Output the (X, Y) coordinate of the center of the cell containing the given text.  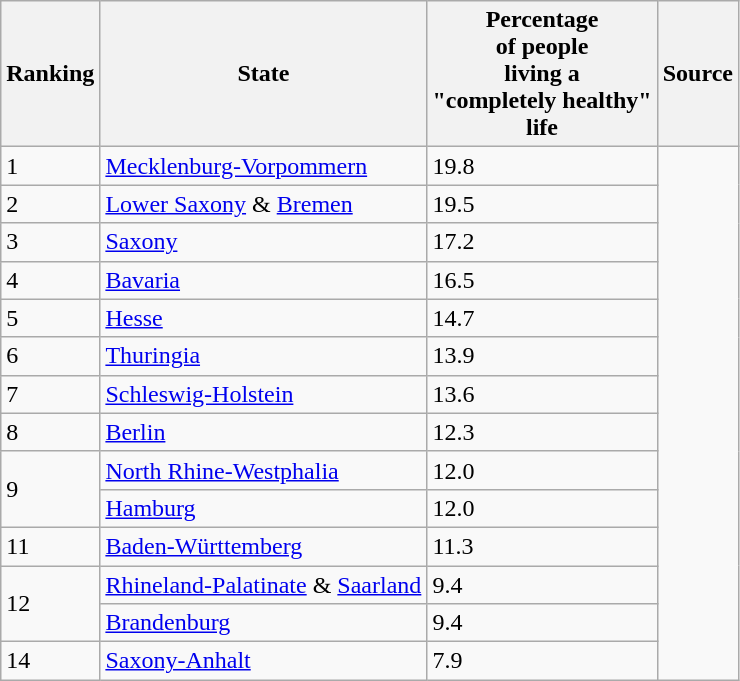
2 (50, 204)
Brandenburg (264, 623)
14 (50, 661)
3 (50, 242)
Rhineland-Palatinate & Saarland (264, 585)
19.8 (542, 166)
Berlin (264, 432)
7 (50, 394)
Saxony (264, 242)
North Rhine-Westphalia (264, 470)
12.3 (542, 432)
State (264, 74)
9 (50, 489)
16.5 (542, 280)
19.5 (542, 204)
5 (50, 318)
13.6 (542, 394)
12 (50, 604)
Source (698, 74)
11.3 (542, 546)
Hamburg (264, 508)
Schleswig-Holstein (264, 394)
Thuringia (264, 356)
1 (50, 166)
Baden-Württemberg (264, 546)
8 (50, 432)
Mecklenburg-Vorpommern (264, 166)
17.2 (542, 242)
4 (50, 280)
13.9 (542, 356)
Lower Saxony & Bremen (264, 204)
Ranking (50, 74)
7.9 (542, 661)
Percentageof peopleliving a"completely healthy"life (542, 74)
14.7 (542, 318)
11 (50, 546)
Saxony-Anhalt (264, 661)
Hesse (264, 318)
Bavaria (264, 280)
6 (50, 356)
